Detect which cell encompasses the target text, then output its [X, Y] center coordinate. 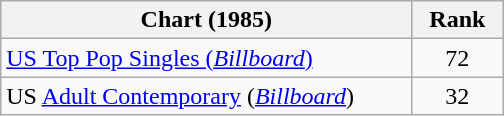
Rank [458, 20]
Chart (1985) [206, 20]
US Adult Contemporary (Billboard) [206, 96]
72 [458, 58]
32 [458, 96]
US Top Pop Singles (Billboard) [206, 58]
